Identify which cell holds the provided text, then report its [x, y] central coordinate. 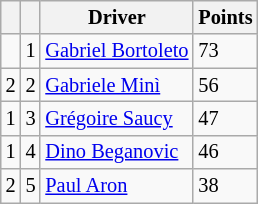
Paul Aron [116, 186]
Gabriele Minì [116, 85]
Driver [116, 17]
4 [31, 152]
73 [225, 51]
46 [225, 152]
Points [225, 17]
Gabriel Bortoleto [116, 51]
3 [31, 118]
Grégoire Saucy [116, 118]
56 [225, 85]
38 [225, 186]
Dino Beganovic [116, 152]
5 [31, 186]
47 [225, 118]
